Identify which cell holds the provided text, then report its [X, Y] central coordinate. 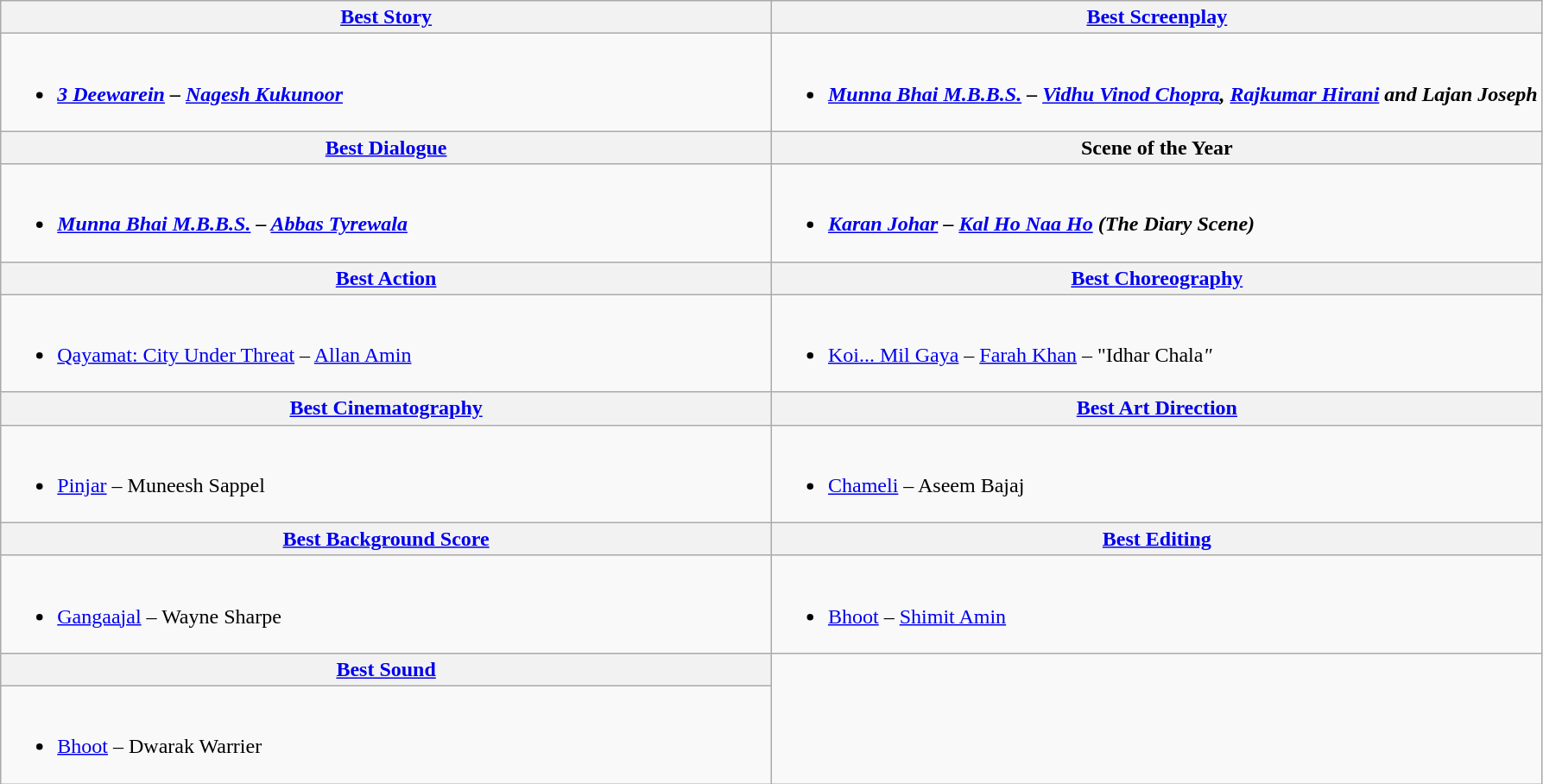
Best Screenplay [1157, 17]
Munna Bhai M.B.B.S. – Vidhu Vinod Chopra, Rajkumar Hirani and Lajan Joseph [1157, 83]
Best Story [387, 17]
Best Sound [387, 669]
Best Choreography [1157, 278]
Pinjar – Muneesh Sappel [387, 473]
Best Art Direction [1157, 408]
Best Background Score [387, 539]
Gangaajal – Wayne Sharpe [387, 604]
Munna Bhai M.B.B.S. – Abbas Tyrewala [387, 212]
Chameli – Aseem Bajaj [1157, 473]
Best Cinematography [387, 408]
Qayamat: City Under Threat – Allan Amin [387, 344]
3 Deewarein – Nagesh Kukunoor [387, 83]
Best Action [387, 278]
Best Dialogue [387, 148]
Bhoot – Shimit Amin [1157, 604]
Karan Johar – Kal Ho Naa Ho (The Diary Scene) [1157, 212]
Bhoot – Dwarak Warrier [387, 734]
Koi... Mil Gaya – Farah Khan – "Idhar Chala" [1157, 344]
Scene of the Year [1157, 148]
Best Editing [1157, 539]
